Provide the [x, y] coordinate of the cell's center where the given text is located.  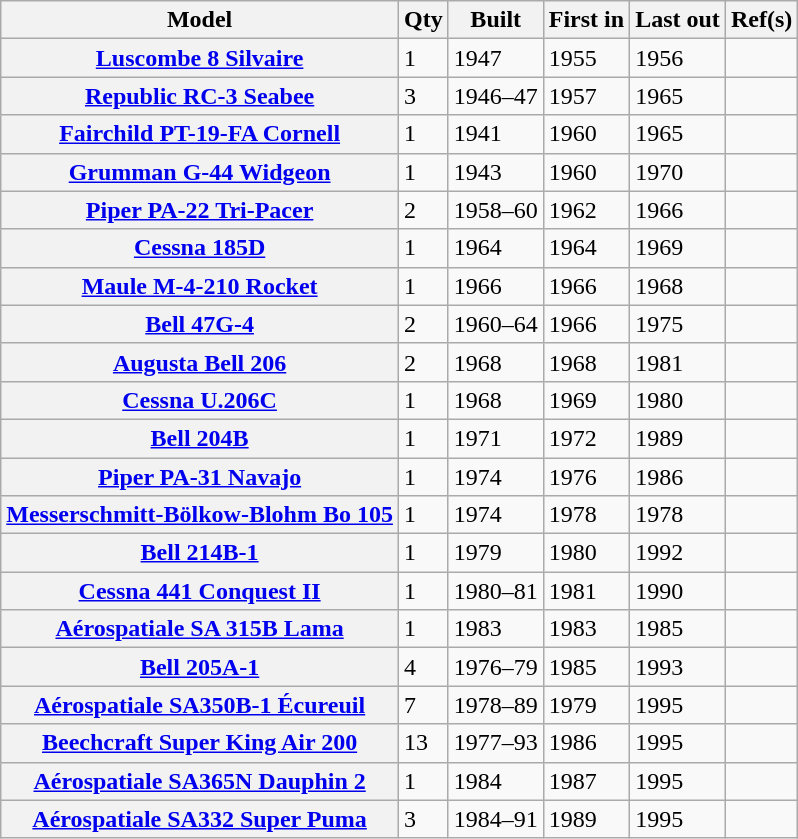
1956 [678, 58]
Messerschmitt-Bölkow-Blohm Bo 105 [200, 515]
1971 [496, 438]
1980–81 [496, 591]
1962 [586, 210]
Bell 47G-4 [200, 324]
Qty [423, 20]
1984–91 [496, 819]
1943 [496, 172]
1947 [496, 58]
Aérospatiale SA332 Super Puma [200, 819]
1976 [586, 477]
Bell 204B [200, 438]
1992 [678, 553]
Maule M-4-210 Rocket [200, 286]
1960–64 [496, 324]
1984 [496, 781]
1946–47 [496, 96]
Grumman G-44 Widgeon [200, 172]
Cessna 185D [200, 248]
1977–93 [496, 743]
1990 [678, 591]
1958–60 [496, 210]
Fairchild PT-19-FA Cornell [200, 134]
1957 [586, 96]
4 [423, 667]
First in [586, 20]
1976–79 [496, 667]
Bell 205A-1 [200, 667]
Republic RC-3 Seabee [200, 96]
Model [200, 20]
Last out [678, 20]
Cessna 441 Conquest II [200, 591]
Aérospatiale SA350B-1 Écureuil [200, 705]
1987 [586, 781]
Augusta Bell 206 [200, 362]
1941 [496, 134]
Piper PA-31 Navajo [200, 477]
1970 [678, 172]
1955 [586, 58]
Beechcraft Super King Air 200 [200, 743]
Aérospatiale SA 315B Lama [200, 629]
Cessna U.206C [200, 400]
1975 [678, 324]
Bell 214B-1 [200, 553]
1972 [586, 438]
Aérospatiale SA365N Dauphin 2 [200, 781]
1993 [678, 667]
Ref(s) [761, 20]
Piper PA-22 Tri-Pacer [200, 210]
7 [423, 705]
Built [496, 20]
1978–89 [496, 705]
13 [423, 743]
Luscombe 8 Silvaire [200, 58]
